Detect which cell encompasses the target text, then output its (x, y) center coordinate. 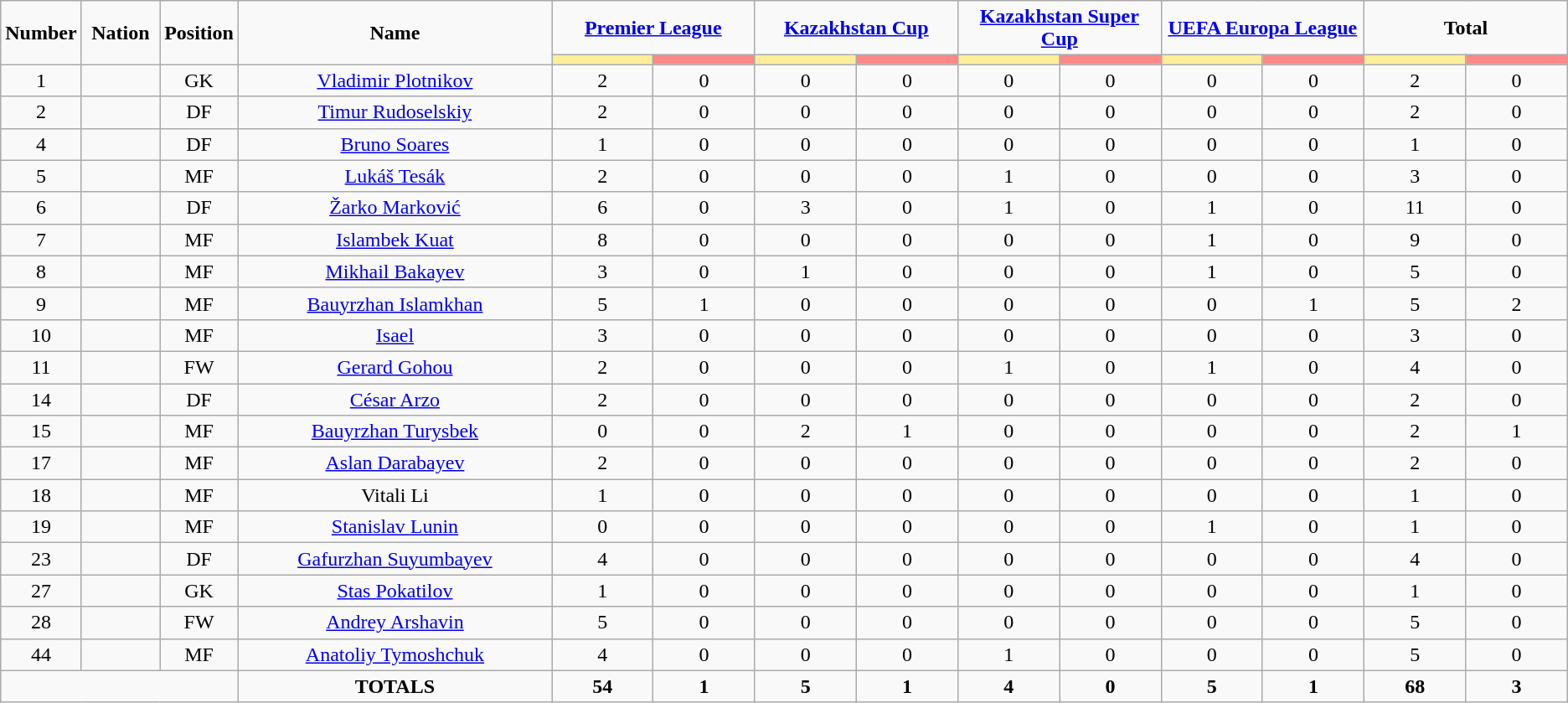
Žarko Marković (395, 208)
Bauyrzhan Islamkhan (395, 303)
7 (41, 240)
Timur Rudoselskiy (395, 112)
TOTALS (395, 686)
Isael (395, 335)
44 (41, 654)
68 (1416, 686)
UEFA Europa League (1263, 28)
Name (395, 33)
14 (41, 400)
27 (41, 591)
Stanislav Lunin (395, 527)
Bauyrzhan Turysbek (395, 432)
Anatoliy Tymoshchuk (395, 654)
18 (41, 495)
Aslan Darabayev (395, 463)
Stas Pokatilov (395, 591)
Andrey Arshavin (395, 623)
23 (41, 559)
Number (41, 33)
César Arzo (395, 400)
15 (41, 432)
28 (41, 623)
19 (41, 527)
Total (1466, 28)
54 (601, 686)
Gerard Gohou (395, 367)
Position (199, 33)
Islambek Kuat (395, 240)
17 (41, 463)
Nation (121, 33)
Bruno Soares (395, 144)
Kazakhstan Super Cup (1060, 28)
Vitali Li (395, 495)
10 (41, 335)
Lukáš Tesák (395, 176)
Mikhail Bakayev (395, 271)
Premier League (653, 28)
Vladimir Plotnikov (395, 80)
Gafurzhan Suyumbayev (395, 559)
Kazakhstan Cup (856, 28)
